From the cell containing the given text, extract its center point as (X, Y) coordinate. 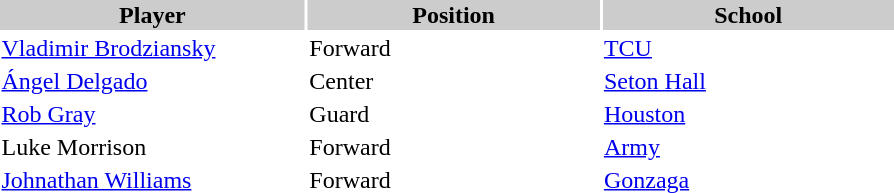
Player (152, 15)
TCU (748, 48)
Luke Morrison (152, 147)
School (748, 15)
Ángel Delgado (152, 81)
Position (454, 15)
Rob Gray (152, 114)
Center (454, 81)
Seton Hall (748, 81)
Army (748, 147)
Vladimir Brodziansky (152, 48)
Guard (454, 114)
Houston (748, 114)
